Pinpoint the cell where the given text exists, returning its (X, Y) midpoint coordinate. 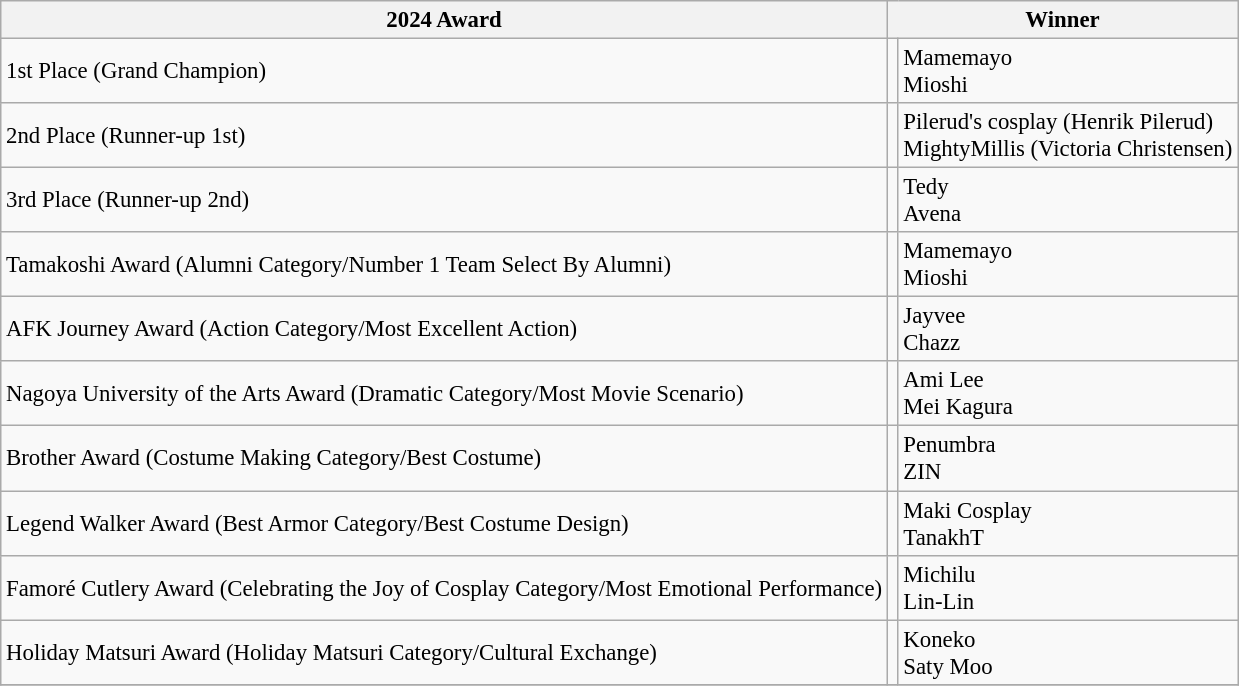
Legend Walker Award (Best Armor Category/Best Costume Design) (444, 524)
Famoré Cutlery Award (Celebrating the Joy of Cosplay Category/Most Emotional Performance) (444, 588)
Pilerud's cosplay (Henrik Pilerud)MightyMillis (Victoria Christensen) (1068, 136)
Tamakoshi Award (Alumni Category/Number 1 Team Select By Alumni) (444, 264)
2024 Award (444, 20)
Ami LeeMei Kagura (1068, 394)
2nd Place (Runner-up 1st) (444, 136)
JayveeChazz (1068, 330)
Winner (1062, 20)
TedyAvena (1068, 200)
Maki CosplayTanakhT (1068, 524)
Holiday Matsuri Award (Holiday Matsuri Category/Cultural Exchange) (444, 652)
3rd Place (Runner-up 2nd) (444, 200)
MichiluLin-Lin (1068, 588)
Nagoya University of the Arts Award (Dramatic Category/Most Movie Scenario) (444, 394)
KonekoSaty Moo (1068, 652)
Brother Award (Costume Making Category/Best Costume) (444, 458)
AFK Journey Award (Action Category/Most Excellent Action) (444, 330)
PenumbraZIN (1068, 458)
1st Place (Grand Champion) (444, 72)
